Provide the [x, y] coordinate of the cell's center where the given text is located.  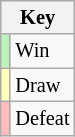
Draw [42, 85]
Key [38, 17]
Win [42, 51]
Defeat [42, 118]
